Return the [x, y] coordinate for the center point of the cell that contains the specified text.  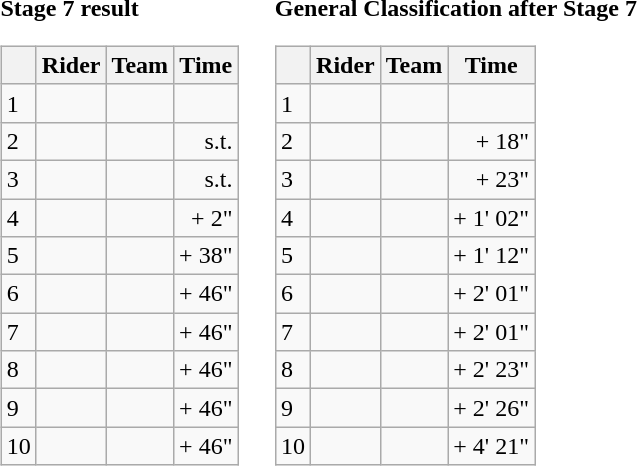
+ 18" [492, 141]
+ 4' 21" [492, 446]
+ 1' 12" [492, 256]
+ 2' 23" [492, 370]
+ 2" [206, 217]
+ 1' 02" [492, 217]
+ 23" [492, 179]
+ 38" [206, 256]
+ 2' 26" [492, 408]
